Return the (X, Y) coordinate for the center point of the cell that contains the specified text.  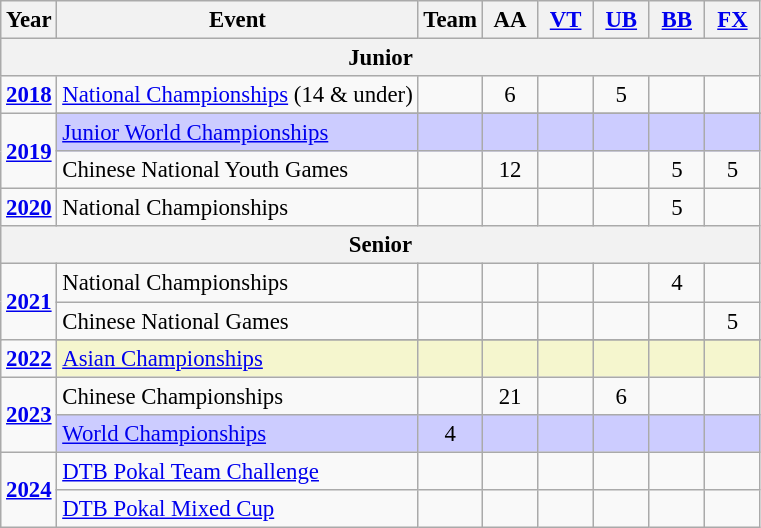
2020 (29, 208)
21 (510, 396)
Team (450, 20)
2019 (29, 152)
AA (510, 20)
World Championships (238, 433)
12 (510, 170)
2024 (29, 490)
2022 (29, 358)
Senior (380, 245)
Chinese National Games (238, 321)
Chinese National Youth Games (238, 170)
2023 (29, 414)
Chinese Championships (238, 396)
BB (677, 20)
National Championships (14 & under) (238, 95)
Junior (380, 58)
Year (29, 20)
FX (733, 20)
UB (621, 20)
VT (566, 20)
2018 (29, 95)
DTB Pokal Team Challenge (238, 471)
DTB Pokal Mixed Cup (238, 509)
Event (238, 20)
Junior World Championships (238, 133)
2021 (29, 302)
Asian Championships (238, 358)
